Return the [X, Y] coordinate for the center point of the cell that contains the specified text.  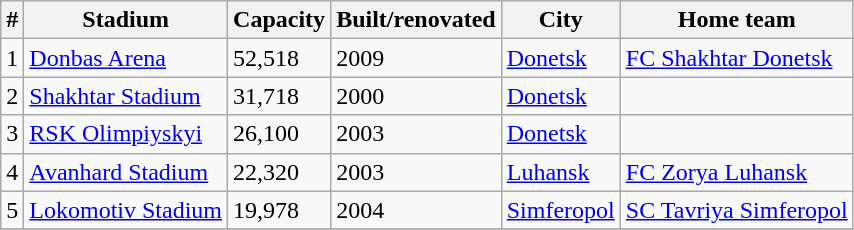
3 [12, 134]
# [12, 20]
Lokomotiv Stadium [126, 210]
1 [12, 58]
Capacity [280, 20]
Stadium [126, 20]
22,320 [280, 172]
52,518 [280, 58]
FC Shakhtar Donetsk [736, 58]
19,978 [280, 210]
SC Tavriya Simferopol [736, 210]
26,100 [280, 134]
City [560, 20]
Simferopol [560, 210]
2009 [416, 58]
2000 [416, 96]
RSK Olimpiyskyi [126, 134]
4 [12, 172]
Built/renovated [416, 20]
31,718 [280, 96]
Luhansk [560, 172]
Home team [736, 20]
Avanhard Stadium [126, 172]
2 [12, 96]
Shakhtar Stadium [126, 96]
5 [12, 210]
Donbas Arena [126, 58]
2004 [416, 210]
FC Zorya Luhansk [736, 172]
